Return the [X, Y] coordinate for the center point of the cell that contains the specified text.  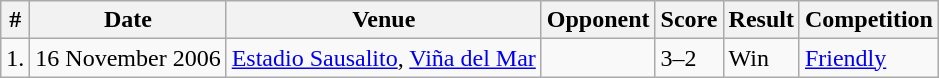
# [16, 20]
Venue [384, 20]
Win [761, 58]
Score [689, 20]
Opponent [598, 20]
Date [128, 20]
1. [16, 58]
3–2 [689, 58]
Friendly [868, 58]
Estadio Sausalito, Viña del Mar [384, 58]
Competition [868, 20]
16 November 2006 [128, 58]
Result [761, 20]
